Provide the (X, Y) coordinate of the cell's center where the given text is located.  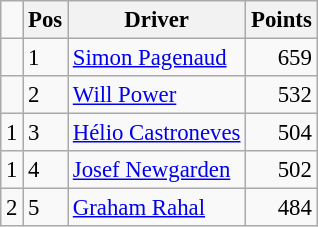
Points (282, 20)
484 (282, 208)
Josef Newgarden (157, 170)
Hélio Castroneves (157, 133)
504 (282, 133)
Pos (46, 20)
Graham Rahal (157, 208)
Driver (157, 20)
502 (282, 170)
659 (282, 58)
532 (282, 95)
Simon Pagenaud (157, 58)
4 (46, 170)
3 (46, 133)
5 (46, 208)
Will Power (157, 95)
